Detect which cell encompasses the target text, then output its (x, y) center coordinate. 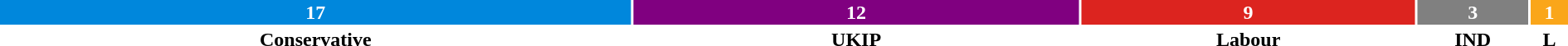
12 (856, 12)
17 (315, 12)
3 (1473, 12)
9 (1249, 12)
1 (1550, 12)
